Search for the cell housing the specified text and yield its (X, Y) center coordinate. 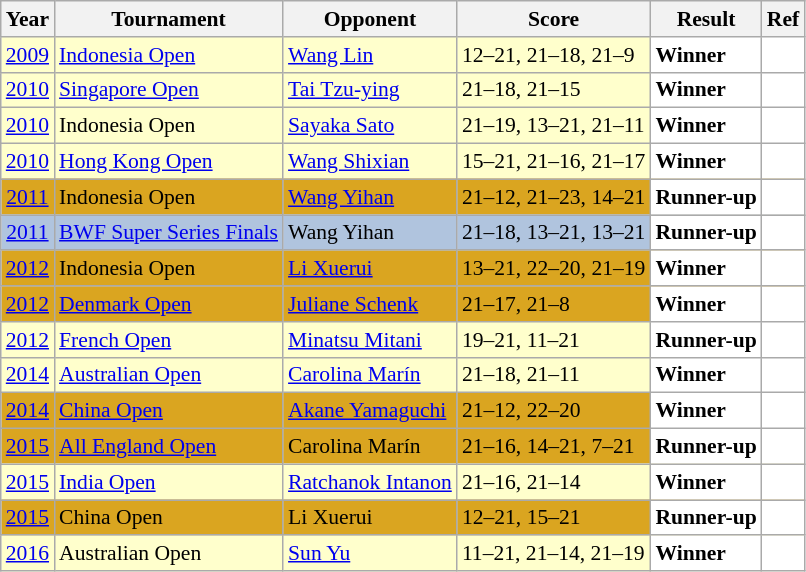
21–16, 21–14 (554, 482)
All England Open (168, 447)
Opponent (370, 19)
French Open (168, 340)
13–21, 22–20, 21–19 (554, 269)
Akane Yamaguchi (370, 411)
Wang Shixian (370, 162)
BWF Super Series Finals (168, 233)
12–21, 21–18, 21–9 (554, 55)
2016 (28, 554)
21–12, 21–23, 14–21 (554, 197)
Tai Tzu-ying (370, 90)
Tournament (168, 19)
Minatsu Mitani (370, 340)
Juliane Schenk (370, 304)
21–12, 22–20 (554, 411)
Hong Kong Open (168, 162)
Sayaka Sato (370, 126)
India Open (168, 482)
21–19, 13–21, 21–11 (554, 126)
11–21, 21–14, 21–19 (554, 554)
Score (554, 19)
Singapore Open (168, 90)
Denmark Open (168, 304)
Ref (783, 19)
Result (706, 19)
21–17, 21–8 (554, 304)
2009 (28, 55)
Wang Lin (370, 55)
Sun Yu (370, 554)
21–16, 14–21, 7–21 (554, 447)
15–21, 21–16, 21–17 (554, 162)
21–18, 13–21, 13–21 (554, 233)
12–21, 15–21 (554, 518)
21–18, 21–11 (554, 375)
Ratchanok Intanon (370, 482)
21–18, 21–15 (554, 90)
19–21, 11–21 (554, 340)
Year (28, 19)
